Extract the (X, Y) coordinate from the center of the cell holding the provided text.  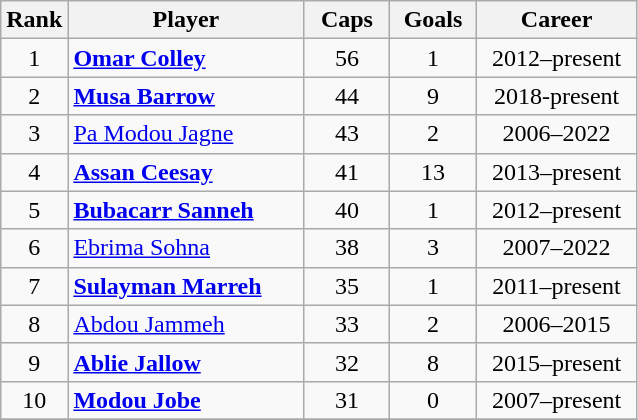
7 (34, 286)
2018-present (556, 96)
Caps (347, 20)
56 (347, 58)
Abdou Jammeh (186, 324)
38 (347, 248)
13 (433, 172)
Pa Modou Jagne (186, 134)
35 (347, 286)
Player (186, 20)
2007–2022 (556, 248)
Musa Barrow (186, 96)
2006–2015 (556, 324)
2013–present (556, 172)
Rank (34, 20)
Bubacarr Sanneh (186, 210)
10 (34, 400)
6 (34, 248)
2007–present (556, 400)
40 (347, 210)
Ebrima Sohna (186, 248)
33 (347, 324)
5 (34, 210)
Assan Ceesay (186, 172)
Modou Jobe (186, 400)
Omar Colley (186, 58)
44 (347, 96)
41 (347, 172)
0 (433, 400)
2015–present (556, 362)
31 (347, 400)
2011–present (556, 286)
Ablie Jallow (186, 362)
4 (34, 172)
Sulayman Marreh (186, 286)
Goals (433, 20)
43 (347, 134)
32 (347, 362)
2006–2022 (556, 134)
Career (556, 20)
